Scan for the cell matching the given text and deliver its (x, y) coordinate at center. 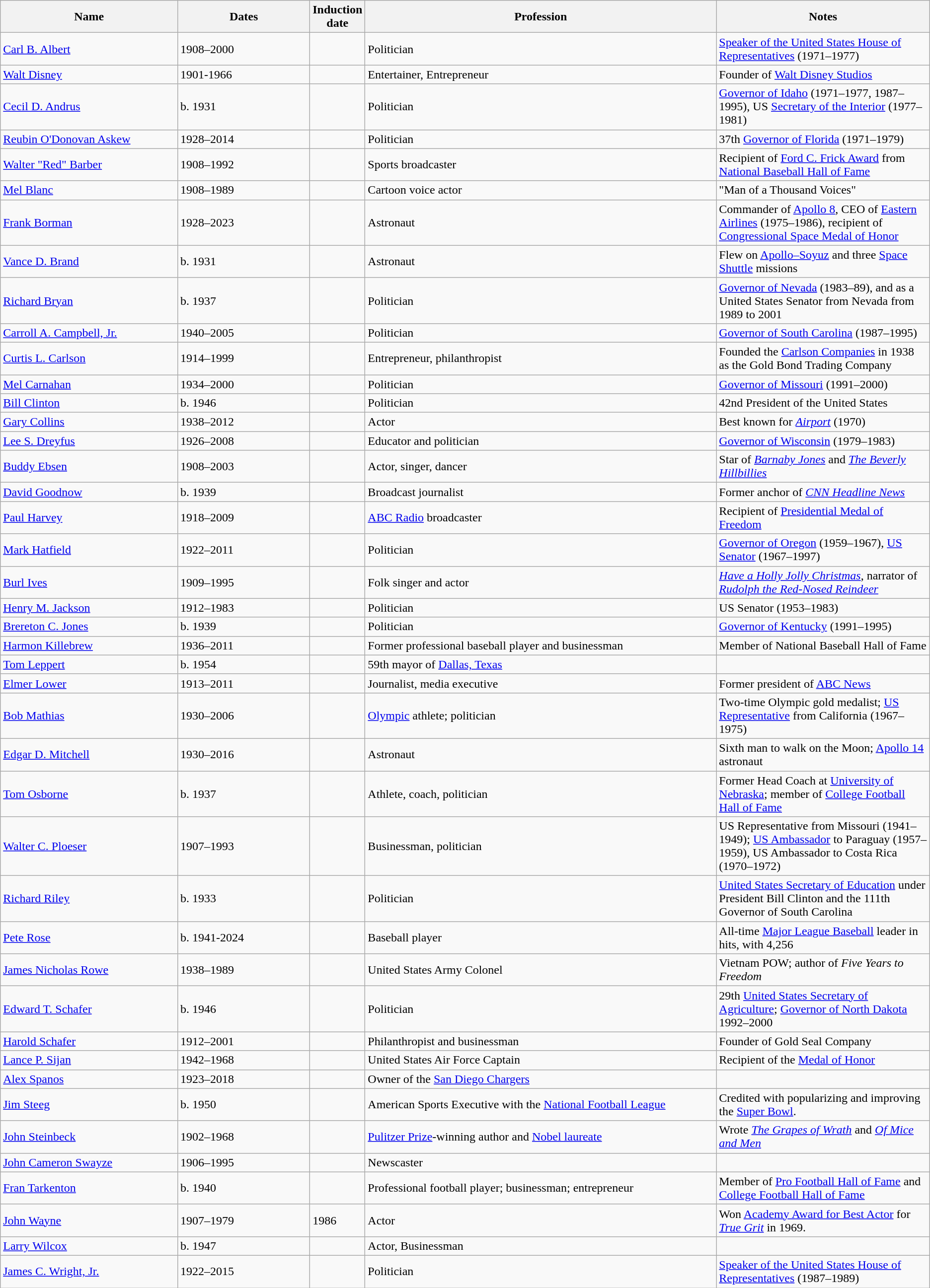
Folk singer and actor (541, 582)
Mark Hatfield (89, 550)
1923–2018 (243, 1079)
John Cameron Swayze (89, 1162)
b. 1947 (243, 1246)
Recipient of the Medal of Honor (823, 1060)
Actor, Businessman (541, 1246)
United States Army Colonel (541, 970)
Won Academy Award for Best Actor for True Grit in 1969. (823, 1220)
Sports broadcaster (541, 165)
Frank Borman (89, 222)
Vance D. Brand (89, 261)
Governor of Kentucky (1991–1995) (823, 627)
Mel Blanc (89, 190)
1938–2012 (243, 422)
Athlete, coach, politician (541, 793)
Founded the Carlson Companies in 1938 as the Gold Bond Trading Company (823, 358)
Broadcast journalist (541, 492)
Governor of Nevada (1983–89), and as a United States Senator from Nevada from 1989 to 2001 (823, 300)
Carroll A. Campbell, Jr. (89, 333)
Speaker of the United States House of Representatives (1987–1989) (823, 1271)
1918–2009 (243, 517)
David Goodnow (89, 492)
Tom Leppert (89, 664)
1938–1989 (243, 970)
Newscaster (541, 1162)
Brereton C. Jones (89, 627)
John Wayne (89, 1220)
"Man of a Thousand Voices" (823, 190)
Governor of Missouri (1991–2000) (823, 384)
Former professional baseball player and businessman (541, 645)
Larry Wilcox (89, 1246)
John Steinbeck (89, 1137)
1912–1983 (243, 608)
Governor of Idaho (1971–1977, 1987–1995), US Secretary of the Interior (1977–1981) (823, 107)
Profession (541, 17)
1986 (338, 1220)
1936–2011 (243, 645)
Have a Holly Jolly Christmas, narrator of Rudolph the Red-Nosed Reindeer (823, 582)
Former Head Coach at University of Nebraska; member of College Football Hall of Fame (823, 793)
Businessman, politician (541, 846)
Educator and politician (541, 441)
1908–1989 (243, 190)
Former president of ABC News (823, 683)
Star of Barnaby Jones and The Beverly Hillbillies (823, 467)
b. 1950 (243, 1104)
1928–2014 (243, 139)
Tom Osborne (89, 793)
Pulitzer Prize-winning author and Nobel laureate (541, 1137)
42nd President of the United States (823, 403)
1913–2011 (243, 683)
Speaker of the United States House of Representatives (1971–1977) (823, 49)
Walter C. Ploeser (89, 846)
1928–2023 (243, 222)
1922–2015 (243, 1271)
Harold Schafer (89, 1041)
b. 1933 (243, 899)
ABC Radio broadcaster (541, 517)
Walter "Red" Barber (89, 165)
Cecil D. Andrus (89, 107)
Governor of Oregon (1959–1967), US Senator (1967–1997) (823, 550)
Pete Rose (89, 937)
Alex Spanos (89, 1079)
Reubin O'Donovan Askew (89, 139)
Two-time Olympic gold medalist; US Representative from California (1967–1975) (823, 716)
Olympic athlete; politician (541, 716)
Founder of Gold Seal Company (823, 1041)
Member of Pro Football Hall of Fame and College Football Hall of Fame (823, 1188)
Name (89, 17)
59th mayor of Dallas, Texas (541, 664)
1907–1979 (243, 1220)
Curtis L. Carlson (89, 358)
1922–2011 (243, 550)
Mel Carnahan (89, 384)
37th Governor of Florida (1971–1979) (823, 139)
Best known for Airport (1970) (823, 422)
James C. Wright, Jr. (89, 1271)
Edgar D. Mitchell (89, 755)
Notes (823, 17)
Gary Collins (89, 422)
Recipient of Ford C. Frick Award from National Baseball Hall of Fame (823, 165)
Carl B. Albert (89, 49)
1907–1993 (243, 846)
Founder of Walt Disney Studios (823, 74)
Commander of Apollo 8, CEO of Eastern Airlines (1975–1986), recipient of Congressional Space Medal of Honor (823, 222)
Edward T. Schafer (89, 1009)
1914–1999 (243, 358)
Owner of the San Diego Chargers (541, 1079)
Richard Bryan (89, 300)
Lee S. Dreyfus (89, 441)
b. 1941-2024 (243, 937)
1934–2000 (243, 384)
Vietnam POW; author of Five Years to Freedom (823, 970)
Bob Mathias (89, 716)
Baseball player (541, 937)
Henry M. Jackson (89, 608)
United States Air Force Captain (541, 1060)
b. 1954 (243, 664)
Buddy Ebsen (89, 467)
Former anchor of CNN Headline News (823, 492)
Professional football player; businessman; entrepreneur (541, 1188)
Recipient of Presidential Medal of Freedom (823, 517)
1930–2006 (243, 716)
Walt Disney (89, 74)
Flew on Apollo–Soyuz and three Space Shuttle missions (823, 261)
1908–2000 (243, 49)
1901-1966 (243, 74)
1942–1968 (243, 1060)
Jim Steeg (89, 1104)
b. 1940 (243, 1188)
1926–2008 (243, 441)
Cartoon voice actor (541, 190)
Governor of Wisconsin (1979–1983) (823, 441)
1908–1992 (243, 165)
James Nicholas Rowe (89, 970)
1908–2003 (243, 467)
1902–1968 (243, 1137)
American Sports Executive with the National Football League (541, 1104)
29th United States Secretary of Agriculture; Governor of North Dakota 1992–2000 (823, 1009)
US Representative from Missouri (1941–1949); US Ambassador to Paraguay (1957–1959), US Ambassador to Costa Rica (1970–1972) (823, 846)
Actor, singer, dancer (541, 467)
Induction date (338, 17)
Harmon Killebrew (89, 645)
Governor of South Carolina (1987–1995) (823, 333)
Entertainer, Entrepreneur (541, 74)
1906–1995 (243, 1162)
Wrote The Grapes of Wrath and Of Mice and Men (823, 1137)
1909–1995 (243, 582)
Sixth man to walk on the Moon; Apollo 14 astronaut (823, 755)
1912–2001 (243, 1041)
Paul Harvey (89, 517)
Entrepreneur, philanthropist (541, 358)
All-time Major League Baseball leader in hits, with 4,256 (823, 937)
Philanthropist and businessman (541, 1041)
Dates (243, 17)
Lance P. Sijan (89, 1060)
US Senator (1953–1983) (823, 608)
Journalist, media executive (541, 683)
Bill Clinton (89, 403)
Elmer Lower (89, 683)
1940–2005 (243, 333)
Member of National Baseball Hall of Fame (823, 645)
United States Secretary of Education under President Bill Clinton and the 111th Governor of South Carolina (823, 899)
Richard Riley (89, 899)
Burl Ives (89, 582)
1930–2016 (243, 755)
Fran Tarkenton (89, 1188)
Credited with popularizing and improving the Super Bowl. (823, 1104)
